Capture the cell that displays the provided text and extract its [X, Y] central coordinate. 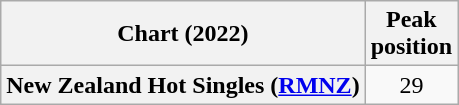
New Zealand Hot Singles (RMNZ) [183, 85]
29 [411, 85]
Peakposition [411, 34]
Chart (2022) [183, 34]
